Return the (X, Y) coordinate for the center point of the cell that contains the specified text.  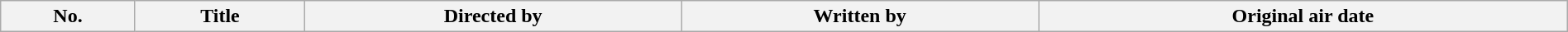
Written by (860, 16)
Directed by (493, 16)
No. (68, 16)
Original air date (1303, 16)
Title (220, 16)
